Locate the cell with the specified text and output its [X, Y] center coordinate. 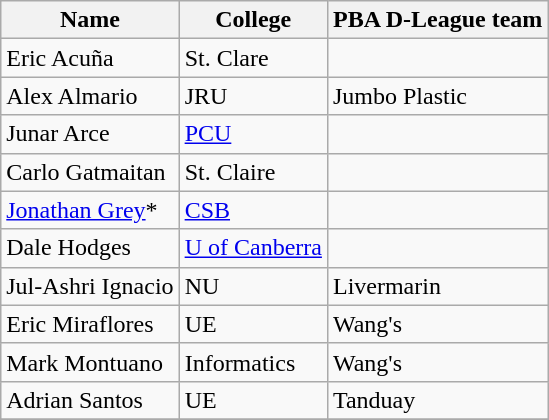
St. Claire [253, 172]
Alex Almario [90, 96]
PBA D-League team [437, 20]
U of Canberra [253, 248]
Mark Montuano [90, 362]
NU [253, 286]
Livermarin [437, 286]
Jumbo Plastic [437, 96]
Eric Acuña [90, 58]
Name [90, 20]
St. Clare [253, 58]
College [253, 20]
Informatics [253, 362]
Adrian Santos [90, 400]
Jul-Ashri Ignacio [90, 286]
Carlo Gatmaitan [90, 172]
Tanduay [437, 400]
Junar Arce [90, 134]
PCU [253, 134]
JRU [253, 96]
Dale Hodges [90, 248]
Eric Miraflores [90, 324]
Jonathan Grey* [90, 210]
CSB [253, 210]
